Provide the (X, Y) coordinate of the cell's center where the given text is located.  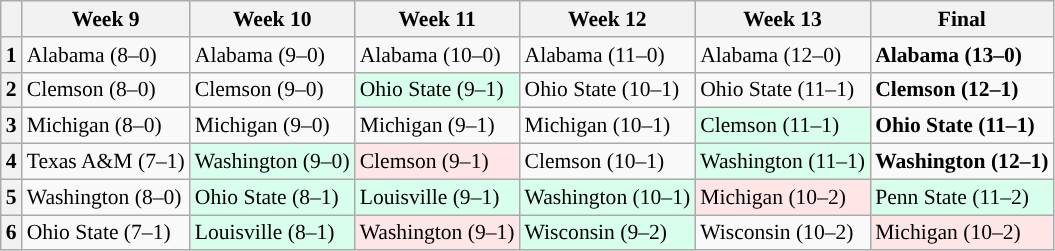
Wisconsin (9–2) (608, 233)
Ohio State (9–1) (438, 90)
Michigan (9–1) (438, 126)
Clemson (8–0) (106, 90)
Alabama (13–0) (962, 55)
Michigan (10–1) (608, 126)
Week 9 (106, 19)
3 (12, 126)
Washington (8–0) (106, 197)
Washington (9–1) (438, 233)
Clemson (11–1) (782, 126)
4 (12, 162)
Final (962, 19)
Penn State (11–2) (962, 197)
Washington (10–1) (608, 197)
5 (12, 197)
Alabama (8–0) (106, 55)
Washington (9–0) (272, 162)
Ohio State (10–1) (608, 90)
Week 11 (438, 19)
Louisville (9–1) (438, 197)
Washington (12–1) (962, 162)
Alabama (11–0) (608, 55)
Alabama (10–0) (438, 55)
Louisville (8–1) (272, 233)
Michigan (9–0) (272, 126)
Clemson (9–0) (272, 90)
Texas A&M (7–1) (106, 162)
Ohio State (7–1) (106, 233)
Wisconsin (10–2) (782, 233)
Clemson (9–1) (438, 162)
Michigan (8–0) (106, 126)
Washington (11–1) (782, 162)
Clemson (12–1) (962, 90)
1 (12, 55)
2 (12, 90)
6 (12, 233)
Alabama (12–0) (782, 55)
Week 12 (608, 19)
Alabama (9–0) (272, 55)
Clemson (10–1) (608, 162)
Ohio State (8–1) (272, 197)
Week 13 (782, 19)
Week 10 (272, 19)
